Output the (x, y) coordinate of the center of the cell containing the given text.  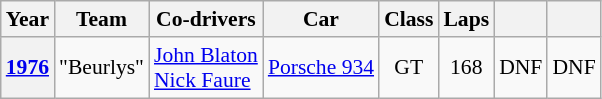
168 (466, 68)
Class (408, 19)
John Blaton Nick Faure (206, 68)
Co-drivers (206, 19)
"Beurlys" (102, 68)
Car (321, 19)
1976 (28, 68)
Porsche 934 (321, 68)
Year (28, 19)
GT (408, 68)
Team (102, 19)
Laps (466, 19)
